Determine the (X, Y) coordinate at the center of the cell enclosing the given text.  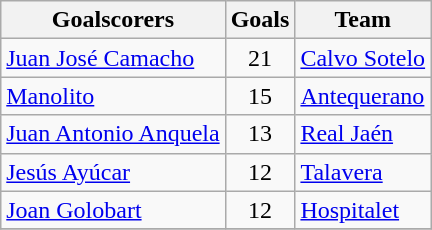
Joan Golobart (113, 210)
Jesús Ayúcar (113, 172)
Goals (260, 20)
13 (260, 134)
Juan José Camacho (113, 58)
Real Jaén (363, 134)
Juan Antonio Anquela (113, 134)
Team (363, 20)
Hospitalet (363, 210)
15 (260, 96)
Talavera (363, 172)
Calvo Sotelo (363, 58)
21 (260, 58)
Goalscorers (113, 20)
Manolito (113, 96)
Antequerano (363, 96)
